Extract the (x, y) coordinate from the center of the cell holding the provided text.  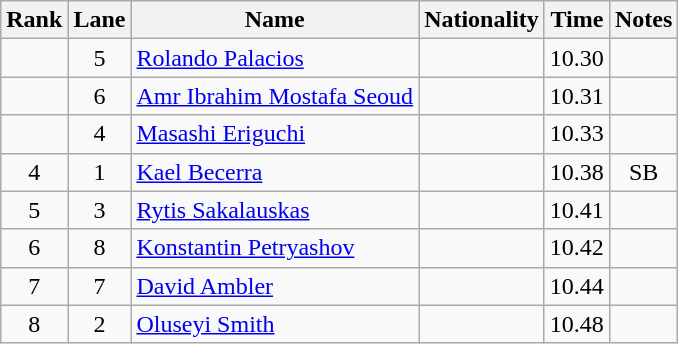
Nationality (482, 20)
10.31 (576, 96)
Oluseyi Smith (275, 324)
Rytis Sakalauskas (275, 210)
10.44 (576, 286)
Name (275, 20)
10.41 (576, 210)
10.42 (576, 248)
Lane (100, 20)
Masashi Eriguchi (275, 134)
2 (100, 324)
3 (100, 210)
David Ambler (275, 286)
Konstantin Petryashov (275, 248)
1 (100, 172)
10.30 (576, 58)
Amr Ibrahim Mostafa Seoud (275, 96)
Rolando Palacios (275, 58)
Kael Becerra (275, 172)
10.33 (576, 134)
Rank (34, 20)
SB (643, 172)
Time (576, 20)
Notes (643, 20)
10.48 (576, 324)
10.38 (576, 172)
